Scan for the cell matching the given text and deliver its [x, y] coordinate at center. 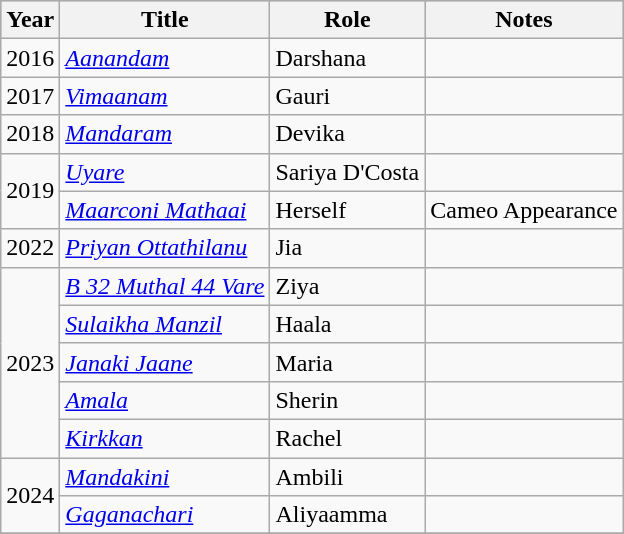
Gaganachari [165, 515]
Amala [165, 400]
Sherin [348, 400]
Aliyaamma [348, 515]
Rachel [348, 438]
Maarconi Mathaai [165, 210]
Mandakini [165, 477]
Title [165, 20]
Aanandam [165, 58]
Notes [524, 20]
2018 [30, 134]
2024 [30, 496]
Cameo Appearance [524, 210]
Darshana [348, 58]
2019 [30, 191]
Sulaikha Manzil [165, 324]
Year [30, 20]
Herself [348, 210]
Janaki Jaane [165, 362]
Ziya [348, 286]
Haala [348, 324]
Vimaanam [165, 96]
Jia [348, 248]
Priyan Ottathilanu [165, 248]
Kirkkan [165, 438]
Gauri [348, 96]
Uyare [165, 172]
B 32 Muthal 44 Vare [165, 286]
Ambili [348, 477]
Sariya D'Costa [348, 172]
2023 [30, 362]
Role [348, 20]
2017 [30, 96]
Devika [348, 134]
2022 [30, 248]
Maria [348, 362]
Mandaram [165, 134]
2016 [30, 58]
